Search for the cell housing the specified text and yield its (X, Y) center coordinate. 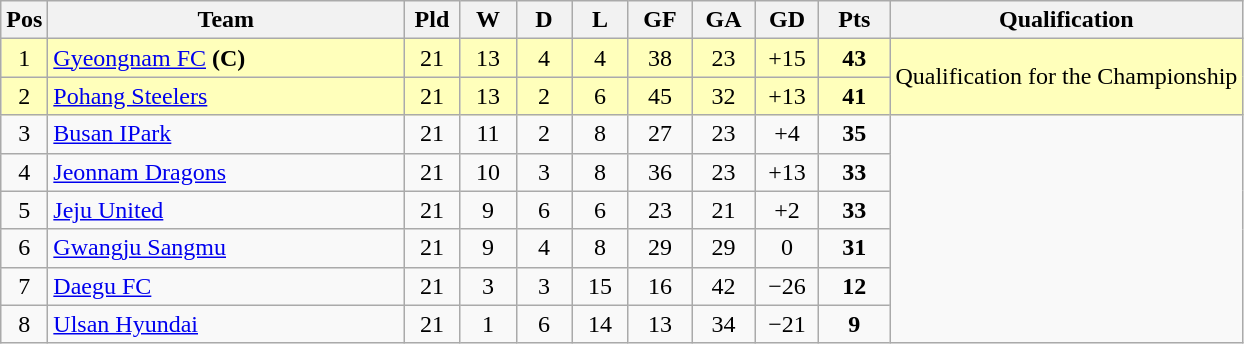
41 (854, 96)
Busan IPark (226, 134)
7 (24, 286)
L (600, 20)
12 (854, 286)
38 (660, 58)
Daegu FC (226, 286)
+15 (787, 58)
+4 (787, 134)
Pohang Steelers (226, 96)
Gyeongnam FC (C) (226, 58)
45 (660, 96)
D (544, 20)
Qualification for the Championship (1066, 77)
42 (724, 286)
Gwangju Sangmu (226, 248)
10 (488, 172)
Pts (854, 20)
34 (724, 324)
35 (854, 134)
31 (854, 248)
Pos (24, 20)
11 (488, 134)
32 (724, 96)
15 (600, 286)
0 (787, 248)
+2 (787, 210)
−26 (787, 286)
Jeonnam Dragons (226, 172)
36 (660, 172)
14 (600, 324)
Qualification (1066, 20)
Team (226, 20)
16 (660, 286)
−21 (787, 324)
27 (660, 134)
W (488, 20)
GF (660, 20)
Ulsan Hyundai (226, 324)
Pld (432, 20)
5 (24, 210)
43 (854, 58)
GA (724, 20)
GD (787, 20)
Jeju United (226, 210)
